Output the [x, y] coordinate of the center of the cell containing the given text.  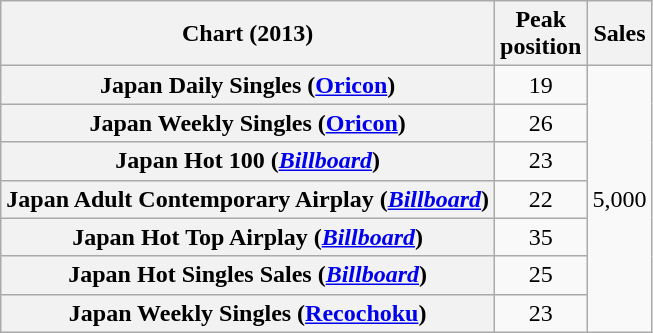
Chart (2013) [248, 34]
Japan Adult Contemporary Airplay (Billboard) [248, 199]
Sales [620, 34]
22 [541, 199]
25 [541, 275]
Japan Hot Top Airplay (Billboard) [248, 237]
Japan Weekly Singles (Recochoku) [248, 313]
Japan Daily Singles (Oricon) [248, 85]
26 [541, 123]
Peakposition [541, 34]
5,000 [620, 199]
35 [541, 237]
Japan Hot 100 (Billboard) [248, 161]
Japan Weekly Singles (Oricon) [248, 123]
Japan Hot Singles Sales (Billboard) [248, 275]
19 [541, 85]
